Output the [X, Y] coordinate of the center of the cell containing the given text.  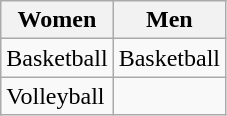
Women [57, 20]
Men [169, 20]
Volleyball [57, 96]
